Extract the (x, y) coordinate from the center of the cell holding the provided text.  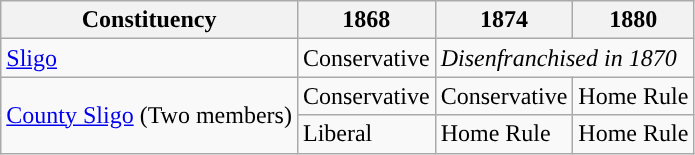
1868 (366, 20)
County Sligo (Two members) (150, 115)
Disenfranchised in 1870 (564, 58)
Constituency (150, 20)
1874 (504, 20)
Sligo (150, 58)
Liberal (366, 134)
1880 (634, 20)
